Return the [X, Y] coordinate for the center point of the cell that contains the specified text.  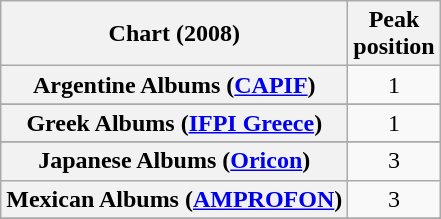
Peakposition [394, 34]
Chart (2008) [174, 34]
Greek Albums (IFPI Greece) [174, 123]
Mexican Albums (AMPROFON) [174, 199]
Japanese Albums (Oricon) [174, 161]
Argentine Albums (CAPIF) [174, 85]
